Return [X, Y] of the center of cell containing provided text 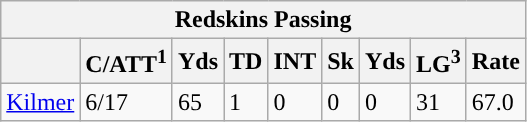
TD [246, 62]
C/ATT1 [126, 62]
Sk [341, 62]
Kilmer [40, 102]
LG3 [439, 62]
1 [246, 102]
67.0 [496, 102]
6/17 [126, 102]
INT [295, 62]
65 [198, 102]
Redskins Passing [264, 20]
31 [439, 102]
Rate [496, 62]
